Pinpoint the cell where the given text exists, returning its (X, Y) midpoint coordinate. 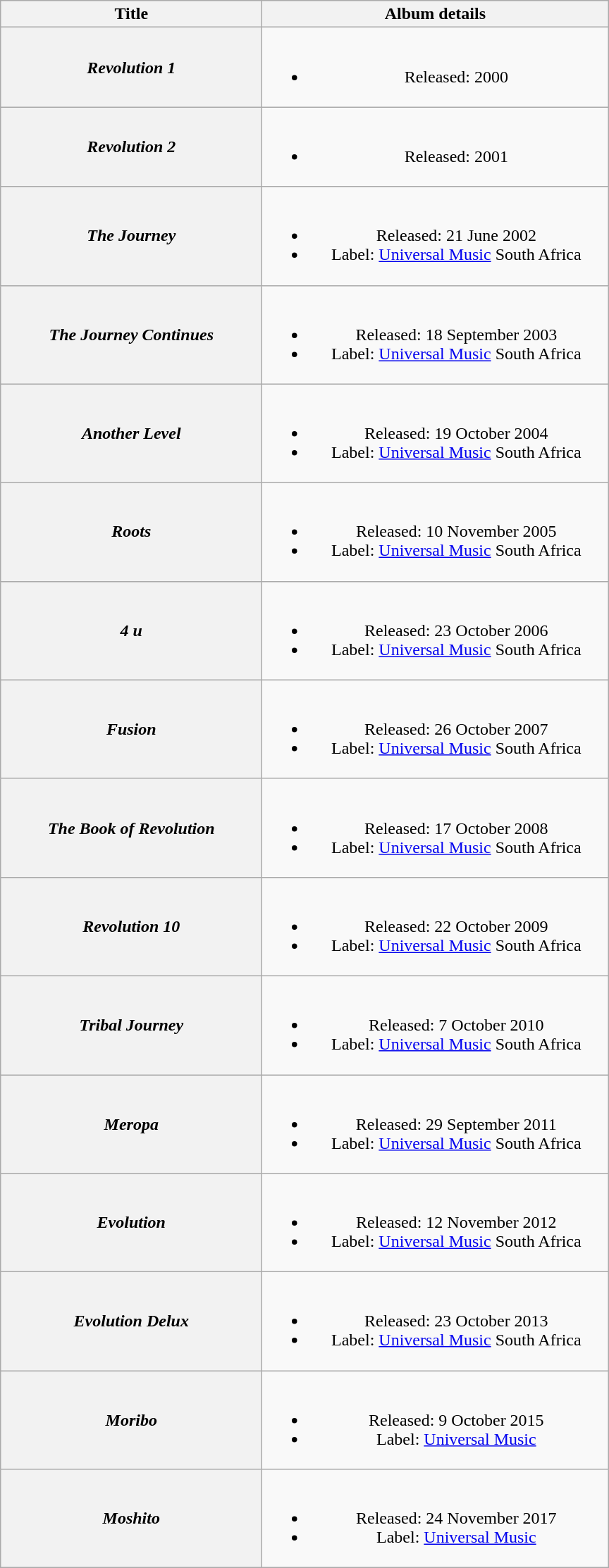
Evolution Delux (131, 1321)
Released: 7 October 2010Label: Universal Music South Africa (436, 1025)
Released: 19 October 2004Label: Universal Music South Africa (436, 433)
Album details (436, 14)
Moshito (131, 1519)
Released: 23 October 2006Label: Universal Music South Africa (436, 630)
Released: 9 October 2015Label: Universal Music (436, 1420)
The Journey (131, 236)
Roots (131, 532)
Released: 2001 (436, 147)
Released: 29 September 2011Label: Universal Music South Africa (436, 1124)
Another Level (131, 433)
Released: 23 October 2013Label: Universal Music South Africa (436, 1321)
Released: 24 November 2017Label: Universal Music (436, 1519)
Released: 17 October 2008Label: Universal Music South Africa (436, 828)
Released: 22 October 2009Label: Universal Music South Africa (436, 926)
The Journey Continues (131, 335)
Meropa (131, 1124)
Moribo (131, 1420)
Tribal Journey (131, 1025)
Released: 18 September 2003Label: Universal Music South Africa (436, 335)
Released: 2000 (436, 68)
Revolution 1 (131, 68)
Released: 26 October 2007Label: Universal Music South Africa (436, 729)
4 u (131, 630)
Revolution 2 (131, 147)
Released: 21 June 2002Label: Universal Music South Africa (436, 236)
Released: 12 November 2012Label: Universal Music South Africa (436, 1223)
The Book of Revolution (131, 828)
Fusion (131, 729)
Title (131, 14)
Revolution 10 (131, 926)
Released: 10 November 2005Label: Universal Music South Africa (436, 532)
Evolution (131, 1223)
